For the text-containing cell, return its midpoint in [X, Y] coordinate format. 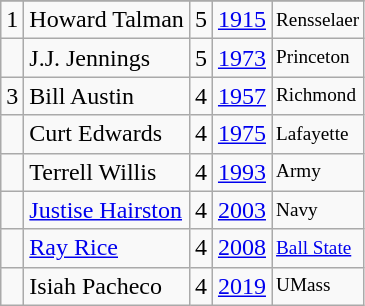
Richmond [318, 96]
1915 [242, 20]
Lafayette [318, 134]
Isiah Pacheco [107, 286]
Rensselaer [318, 20]
Ray Rice [107, 248]
Bill Austin [107, 96]
1975 [242, 134]
UMass [318, 286]
Justise Hairston [107, 210]
J.J. Jennings [107, 58]
Terrell Willis [107, 172]
Navy [318, 210]
2003 [242, 210]
2019 [242, 286]
1 [12, 20]
1973 [242, 58]
3 [12, 96]
Howard Talman [107, 20]
1957 [242, 96]
Curt Edwards [107, 134]
Ball State [318, 248]
Army [318, 172]
1993 [242, 172]
2008 [242, 248]
Princeton [318, 58]
